Pinpoint the cell where the given text exists, returning its (x, y) midpoint coordinate. 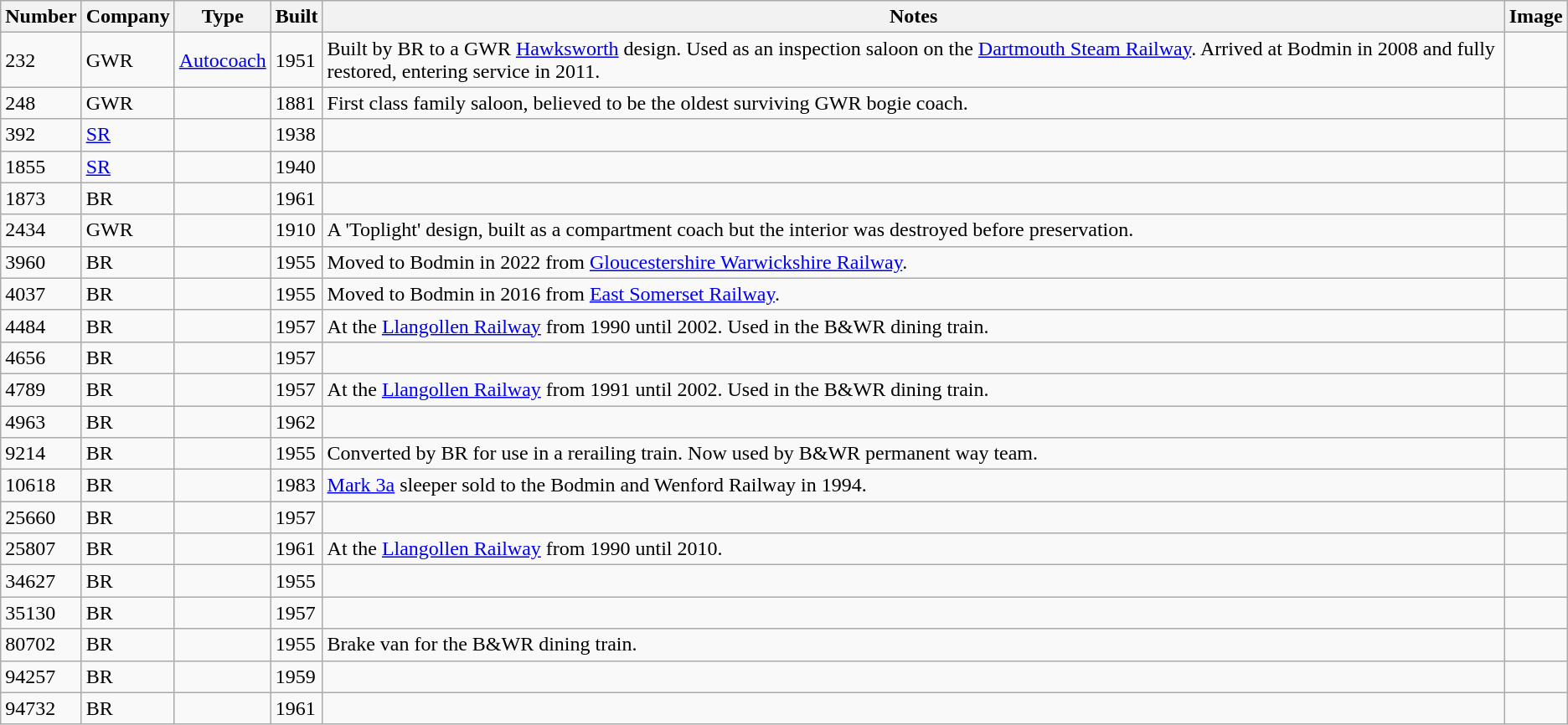
Image (1536, 17)
2434 (41, 230)
At the Llangollen Railway from 1990 until 2010. (913, 549)
A 'Toplight' design, built as a compartment coach but the interior was destroyed before preservation. (913, 230)
248 (41, 103)
First class family saloon, believed to be the oldest surviving GWR bogie coach. (913, 103)
9214 (41, 454)
1983 (297, 486)
1881 (297, 103)
1959 (297, 676)
80702 (41, 645)
94732 (41, 708)
Number (41, 17)
25660 (41, 517)
35130 (41, 613)
94257 (41, 676)
1855 (41, 167)
Brake van for the B&WR dining train. (913, 645)
Company (127, 17)
1910 (297, 230)
4037 (41, 294)
Autocoach (223, 60)
232 (41, 60)
At the Llangollen Railway from 1991 until 2002. Used in the B&WR dining train. (913, 389)
Notes (913, 17)
1951 (297, 60)
25807 (41, 549)
Type (223, 17)
At the Llangollen Railway from 1990 until 2002. Used in the B&WR dining train. (913, 326)
1940 (297, 167)
Moved to Bodmin in 2016 from East Somerset Railway. (913, 294)
1962 (297, 421)
3960 (41, 262)
4963 (41, 421)
Mark 3a sleeper sold to the Bodmin and Wenford Railway in 1994. (913, 486)
1873 (41, 198)
Moved to Bodmin in 2022 from Gloucestershire Warwickshire Railway. (913, 262)
4789 (41, 389)
10618 (41, 486)
34627 (41, 581)
1938 (297, 135)
Built (297, 17)
4656 (41, 357)
4484 (41, 326)
392 (41, 135)
Converted by BR for use in a rerailing train. Now used by B&WR permanent way team. (913, 454)
